Scan for the cell matching the given text and deliver its (x, y) coordinate at center. 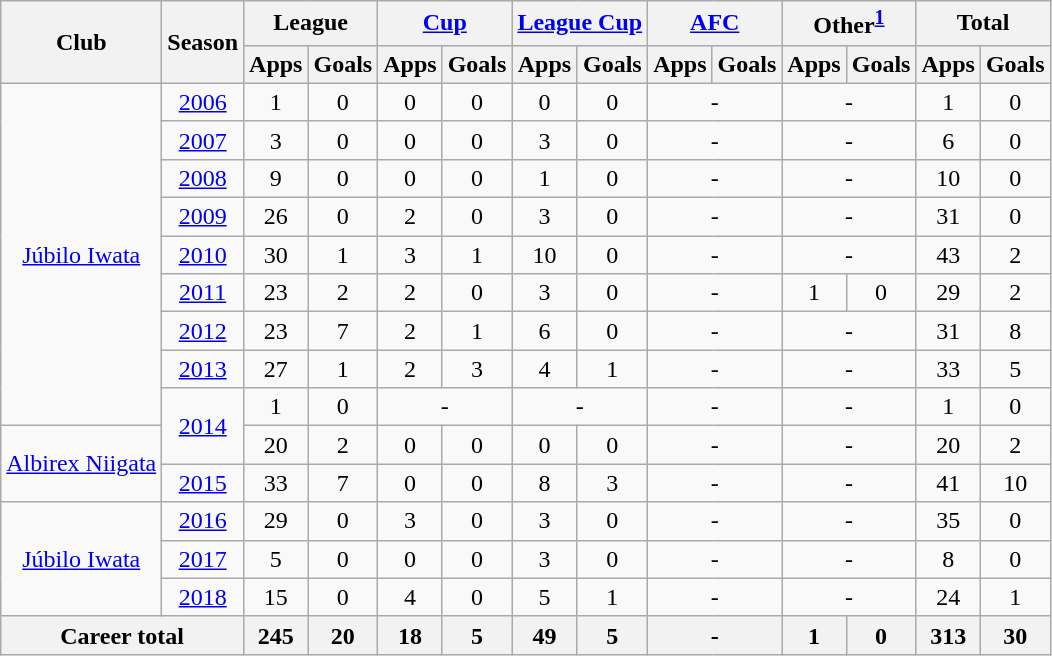
2014 (203, 426)
2007 (203, 140)
26 (276, 217)
2016 (203, 521)
43 (948, 255)
2015 (203, 483)
41 (948, 483)
2012 (203, 331)
15 (276, 597)
2008 (203, 178)
League Cup (580, 24)
Club (82, 42)
Other1 (849, 24)
Cup (445, 24)
245 (276, 635)
Career total (122, 635)
313 (948, 635)
Total (983, 24)
49 (544, 635)
2006 (203, 102)
2010 (203, 255)
2009 (203, 217)
27 (276, 369)
35 (948, 521)
18 (410, 635)
2017 (203, 559)
League (311, 24)
2011 (203, 293)
9 (276, 178)
2013 (203, 369)
24 (948, 597)
Season (203, 42)
AFC (715, 24)
Albirex Niigata (82, 464)
2018 (203, 597)
